Find where the given text appears and provide that cell's center as (X, Y) coordinate. 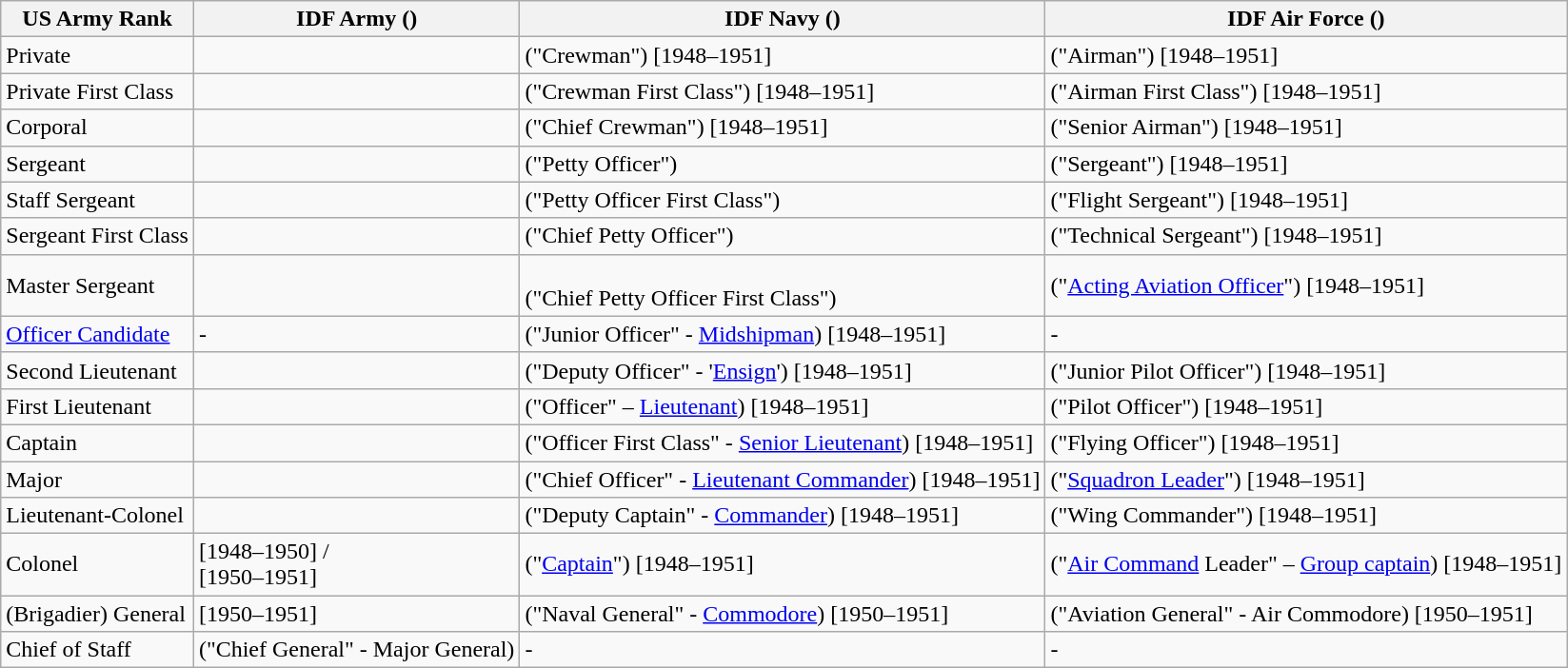
("Chief Petty Officer First Class") (783, 285)
("Deputy Officer" - 'Ensign') [1948–1951] (783, 370)
("Technical Sergeant") [1948–1951] (1306, 236)
("Airman First Class") [1948–1951] (1306, 91)
("Officer First Class" - Senior Lieutenant) [1948–1951] (783, 442)
("Chief Petty Officer") (783, 236)
("Flight Sergeant") [1948–1951] (1306, 200)
Corporal (97, 128)
IDF Army () (356, 19)
Major (97, 479)
Second Lieutenant (97, 370)
("Squadron Leader") [1948–1951] (1306, 479)
[1948–1950] / [1950–1951] (356, 565)
("Flying Officer") [1948–1951] (1306, 442)
("Petty Officer") (783, 164)
("Deputy Captain" - Commander) [1948–1951] (783, 516)
("Chief General" - Major General) (356, 650)
Colonel (97, 565)
("Senior Airman") [1948–1951] (1306, 128)
IDF Navy () (783, 19)
("Wing Commander") [1948–1951] (1306, 516)
("Sergeant") [1948–1951] (1306, 164)
(Brigadier) General (97, 614)
("Crewman First Class") [1948–1951] (783, 91)
("Chief Crewman") [1948–1951] (783, 128)
IDF Air Force () (1306, 19)
("Crewman") [1948–1951] (783, 55)
Sergeant (97, 164)
First Lieutenant (97, 406)
Staff Sergeant (97, 200)
("Pilot Officer") [1948–1951] (1306, 406)
Captain (97, 442)
("Officer" – Lieutenant) [1948–1951] (783, 406)
("Air Command Leader" – Group captain) [1948–1951] (1306, 565)
("Naval General" - Commodore) [1950–1951] (783, 614)
("Acting Aviation Officer") [1948–1951] (1306, 285)
Officer Candidate (97, 334)
Master Sergeant (97, 285)
("Petty Officer First Class") (783, 200)
Chief of Staff (97, 650)
("Junior Officer" - Midshipman) [1948–1951] (783, 334)
US Army Rank (97, 19)
("Junior Pilot Officer") [1948–1951] (1306, 370)
Private First Class (97, 91)
[1950–1951] (356, 614)
("Captain") [1948–1951] (783, 565)
("Airman") [1948–1951] (1306, 55)
Sergeant First Class (97, 236)
("Aviation General" - Air Commodore) [1950–1951] (1306, 614)
Private (97, 55)
Lieutenant-Colonel (97, 516)
("Chief Officer" - Lieutenant Commander) [1948–1951] (783, 479)
